Locate the cell with the specified text and output its (x, y) center coordinate. 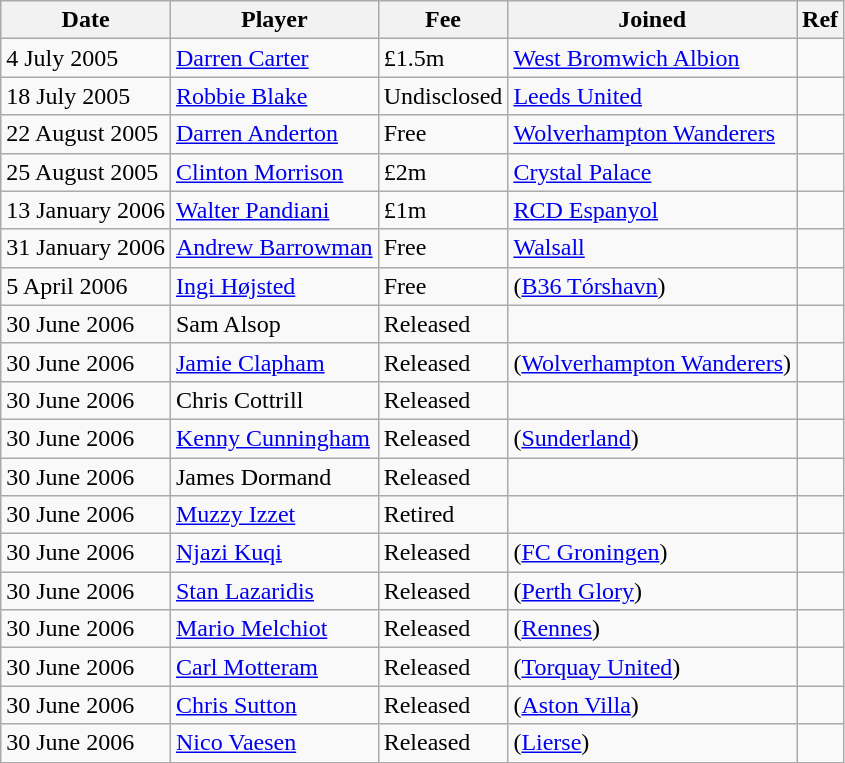
Robbie Blake (274, 96)
Darren Carter (274, 58)
13 January 2006 (86, 210)
22 August 2005 (86, 134)
Leeds United (652, 96)
(Aston Villa) (652, 705)
Sam Alsop (274, 324)
Stan Lazaridis (274, 591)
Walsall (652, 248)
31 January 2006 (86, 248)
(Lierse) (652, 743)
(FC Groningen) (652, 553)
(B36 Tórshavn) (652, 286)
£1m (443, 210)
Njazi Kuqi (274, 553)
Kenny Cunningham (274, 438)
Fee (443, 20)
Retired (443, 515)
£2m (443, 172)
Clinton Morrison (274, 172)
James Dormand (274, 477)
(Sunderland) (652, 438)
West Bromwich Albion (652, 58)
4 July 2005 (86, 58)
Ref (820, 20)
Walter Pandiani (274, 210)
25 August 2005 (86, 172)
Undisclosed (443, 96)
5 April 2006 (86, 286)
Chris Sutton (274, 705)
Joined (652, 20)
Jamie Clapham (274, 362)
Muzzy Izzet (274, 515)
Player (274, 20)
Date (86, 20)
Mario Melchiot (274, 629)
18 July 2005 (86, 96)
(Rennes) (652, 629)
Darren Anderton (274, 134)
Andrew Barrowman (274, 248)
(Wolverhampton Wanderers) (652, 362)
Crystal Palace (652, 172)
Chris Cottrill (274, 400)
Wolverhampton Wanderers (652, 134)
RCD Espanyol (652, 210)
Ingi Højsted (274, 286)
(Perth Glory) (652, 591)
(Torquay United) (652, 667)
£1.5m (443, 58)
Carl Motteram (274, 667)
Nico Vaesen (274, 743)
